Capture the cell that displays the provided text and extract its [x, y] central coordinate. 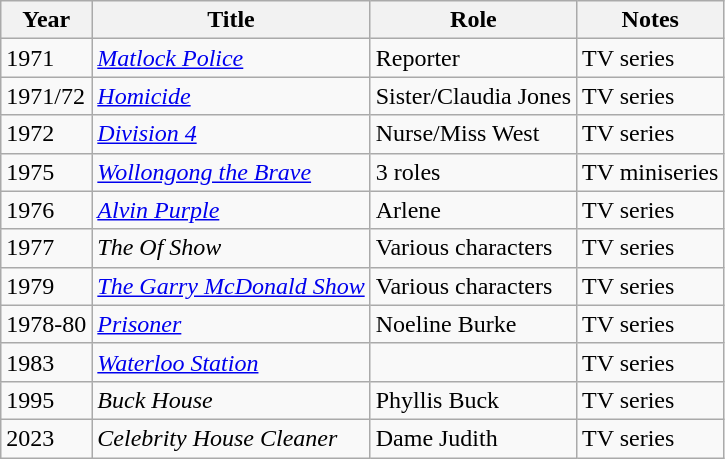
Arlene [473, 210]
Celebrity House Cleaner [231, 438]
Notes [650, 20]
1979 [46, 286]
1995 [46, 400]
Title [231, 20]
Homicide [231, 96]
3 roles [473, 172]
Noeline Burke [473, 324]
Division 4 [231, 134]
Nurse/Miss West [473, 134]
1975 [46, 172]
Role [473, 20]
The Of Show [231, 248]
1983 [46, 362]
The Garry McDonald Show [231, 286]
Matlock Police [231, 58]
Buck House [231, 400]
Reporter [473, 58]
1971/72 [46, 96]
Year [46, 20]
Prisoner [231, 324]
1977 [46, 248]
1971 [46, 58]
Sister/Claudia Jones [473, 96]
1976 [46, 210]
Wollongong the Brave [231, 172]
1972 [46, 134]
Waterloo Station [231, 362]
TV miniseries [650, 172]
1978-80 [46, 324]
Phyllis Buck [473, 400]
Alvin Purple [231, 210]
2023 [46, 438]
Dame Judith [473, 438]
